Detect which cell encompasses the target text, then output its (x, y) center coordinate. 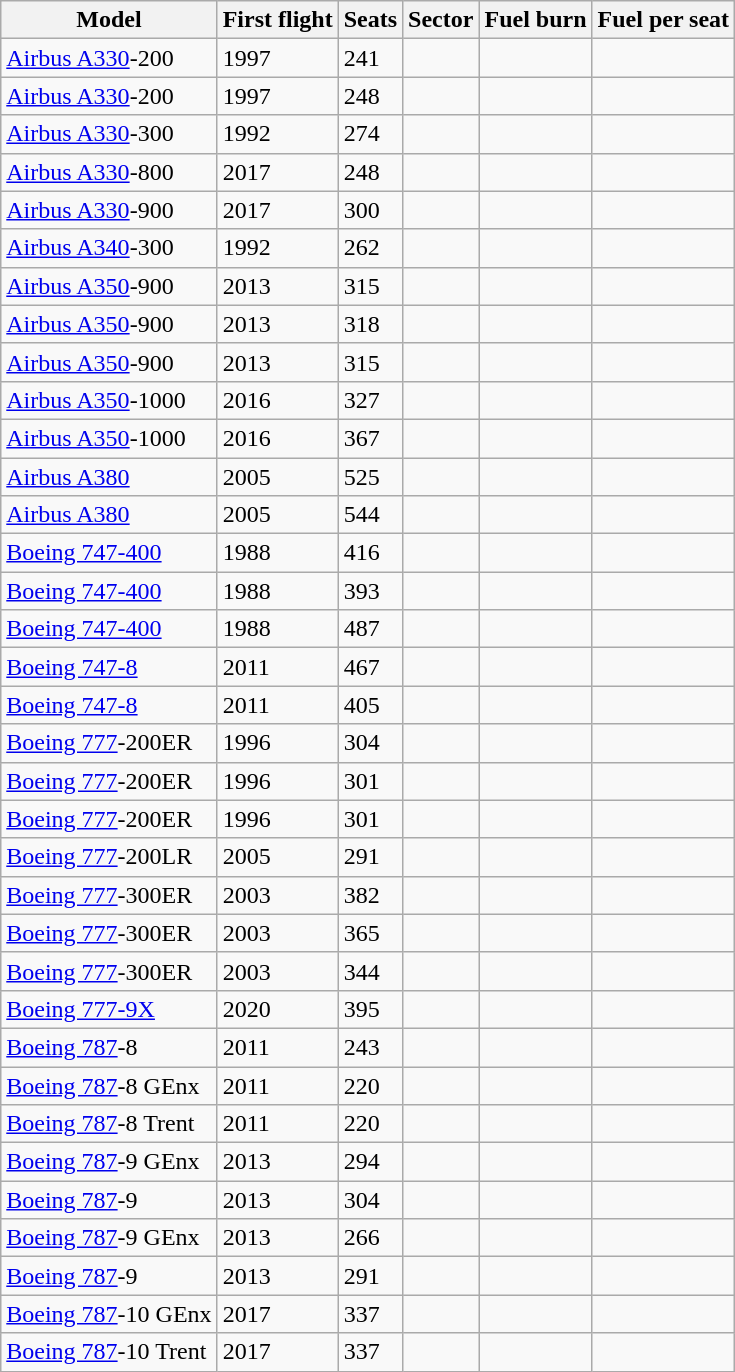
Boeing 777-200LR (109, 857)
395 (370, 1009)
294 (370, 1162)
318 (370, 324)
241 (370, 58)
416 (370, 553)
Boeing 787-8 GEnx (109, 1085)
327 (370, 400)
266 (370, 1238)
393 (370, 591)
Boeing 787-10 GEnx (109, 1314)
Airbus A330-800 (109, 172)
Airbus A330-900 (109, 210)
525 (370, 477)
Boeing 787-10 Trent (109, 1352)
Boeing 787-8 Trent (109, 1124)
382 (370, 895)
367 (370, 438)
Airbus A330-300 (109, 134)
274 (370, 134)
Seats (370, 20)
344 (370, 971)
Airbus A340-300 (109, 248)
405 (370, 705)
Model (109, 20)
467 (370, 667)
Boeing 787-8 (109, 1047)
365 (370, 933)
Fuel per seat (664, 20)
Boeing 777-9X (109, 1009)
487 (370, 629)
243 (370, 1047)
544 (370, 515)
2020 (278, 1009)
Fuel burn (536, 20)
300 (370, 210)
First flight (278, 20)
Sector (441, 20)
262 (370, 248)
